Search for the cell housing the specified text and yield its (x, y) center coordinate. 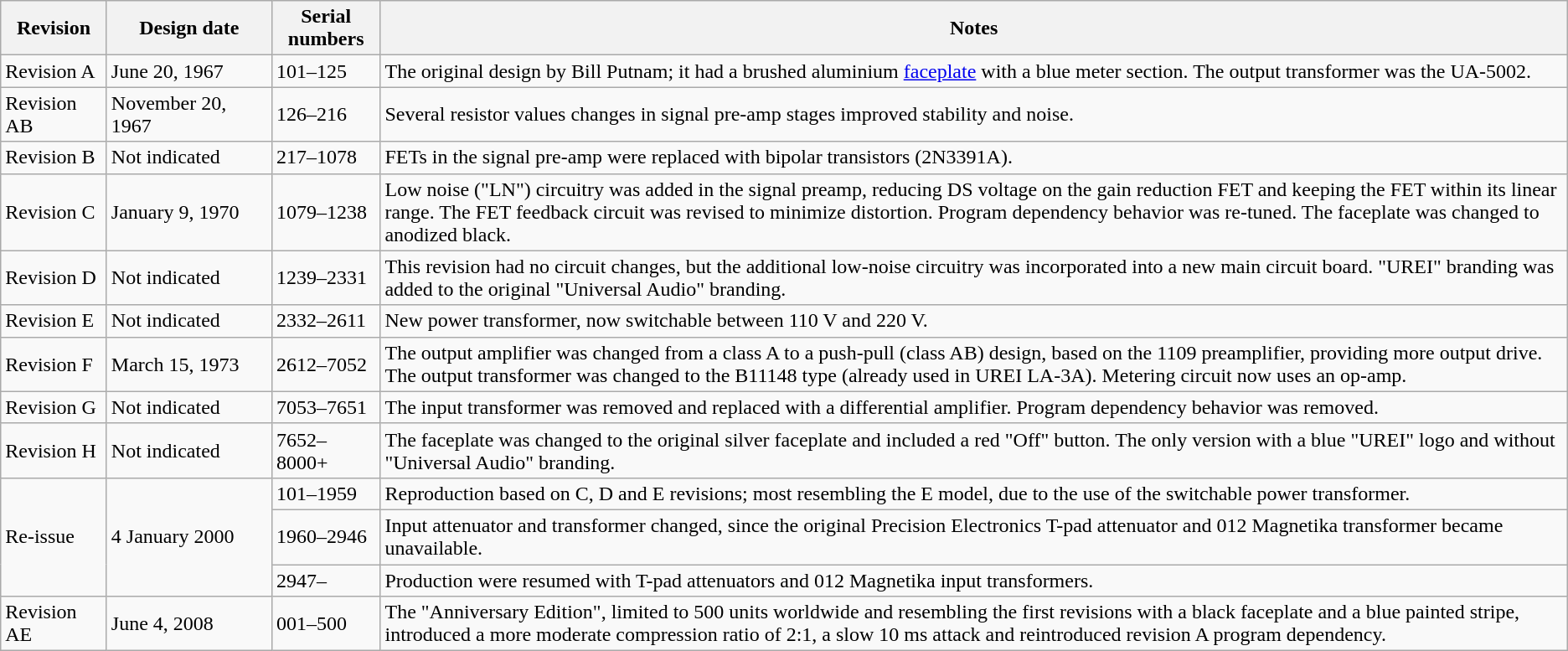
Revision AE (54, 623)
March 15, 1973 (189, 364)
217–1078 (326, 158)
Revision (54, 28)
Serial numbers (326, 28)
2612–7052 (326, 364)
Revision A (54, 71)
126–216 (326, 114)
101–125 (326, 71)
101–1959 (326, 493)
Design date (189, 28)
The original design by Bill Putnam; it had a brushed aluminium faceplate with a blue meter section. The output transformer was the UA-5002. (973, 71)
June 4, 2008 (189, 623)
001–500 (326, 623)
Revision F (54, 364)
Production were resumed with T-pad attenuators and 012 Magnetika input transformers. (973, 581)
1960–2946 (326, 536)
November 20, 1967 (189, 114)
January 9, 1970 (189, 212)
Reproduction based on C, D and E revisions; most resembling the E model, due to the use of the switchable power transformer. (973, 493)
New power transformer, now switchable between 110 V and 220 V. (973, 321)
Notes (973, 28)
Revision H (54, 451)
Revision AB (54, 114)
1239–2331 (326, 278)
Re-issue (54, 536)
Several resistor values changes in signal pre-amp stages improved stability and noise. (973, 114)
Revision G (54, 407)
FETs in the signal pre-amp were replaced with bipolar transistors (2N3391A). (973, 158)
Revision D (54, 278)
The input transformer was removed and replaced with a differential amplifier. Program dependency behavior was removed. (973, 407)
4 January 2000 (189, 536)
Revision E (54, 321)
2332–2611 (326, 321)
Revision B (54, 158)
Input attenuator and transformer changed, since the original Precision Electronics T-pad attenuator and 012 Magnetika transformer became unavailable. (973, 536)
Revision C (54, 212)
7053–7651 (326, 407)
7652–8000+ (326, 451)
1079–1238 (326, 212)
June 20, 1967 (189, 71)
2947– (326, 581)
